From the cell containing the given text, extract its center point as [x, y] coordinate. 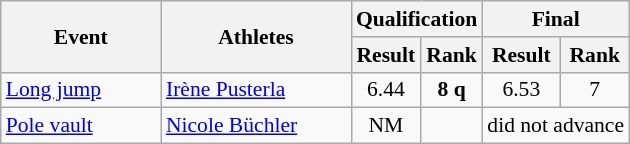
Irène Pusterla [256, 90]
did not advance [556, 126]
Qualification [416, 19]
8 q [452, 90]
Pole vault [81, 126]
Long jump [81, 90]
NM [386, 126]
Nicole Büchler [256, 126]
Athletes [256, 36]
Final [556, 19]
6.53 [521, 90]
Event [81, 36]
6.44 [386, 90]
7 [594, 90]
